Extract the (X, Y) coordinate from the center of the cell holding the provided text.  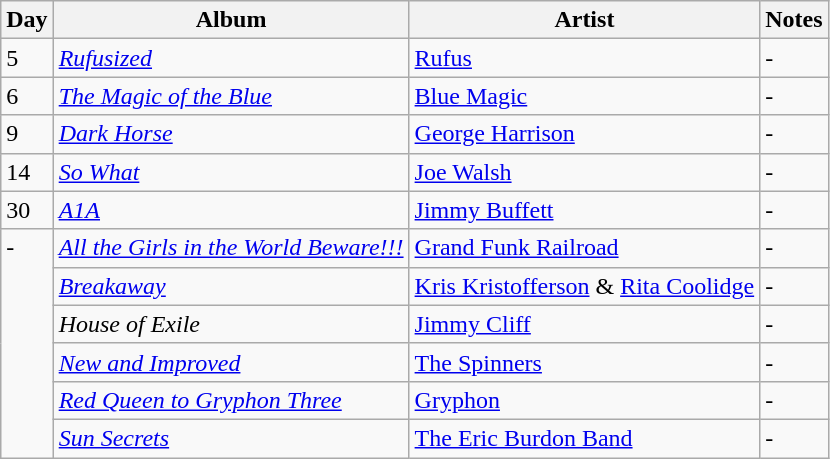
The Magic of the Blue (231, 96)
Day (27, 20)
Sun Secrets (231, 438)
Grand Funk Railroad (584, 248)
Rufus (584, 58)
The Spinners (584, 362)
Kris Kristofferson & Rita Coolidge (584, 286)
14 (27, 172)
9 (27, 134)
Breakaway (231, 286)
George Harrison (584, 134)
So What (231, 172)
All the Girls in the World Beware!!! (231, 248)
6 (27, 96)
Red Queen to Gryphon Three (231, 400)
Notes (794, 20)
Jimmy Buffett (584, 210)
30 (27, 210)
The Eric Burdon Band (584, 438)
Joe Walsh (584, 172)
New and Improved (231, 362)
5 (27, 58)
Dark Horse (231, 134)
Gryphon (584, 400)
Album (231, 20)
Blue Magic (584, 96)
Rufusized (231, 58)
A1A (231, 210)
Artist (584, 20)
House of Exile (231, 324)
Jimmy Cliff (584, 324)
